Return the (x, y) coordinate for the center point of the cell that contains the specified text.  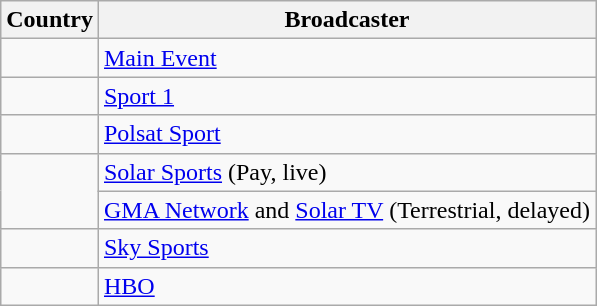
HBO (346, 286)
Polsat Sport (346, 134)
Solar Sports (Pay, live) (346, 172)
GMA Network and Solar TV (Terrestrial, delayed) (346, 210)
Broadcaster (346, 20)
Sport 1 (346, 96)
Sky Sports (346, 248)
Main Event (346, 58)
Country (50, 20)
